Identify which cell holds the provided text, then report its [x, y] central coordinate. 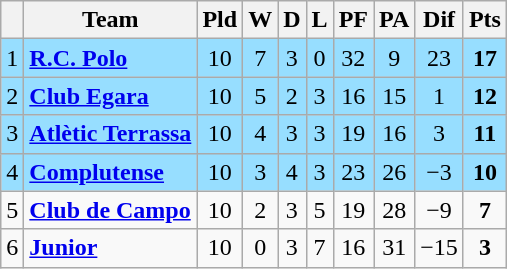
32 [353, 58]
6 [12, 248]
28 [394, 210]
Atlètic Terrassa [110, 134]
Team [110, 20]
Pld [220, 20]
9 [394, 58]
12 [484, 96]
Club Egara [110, 96]
R.C. Polo [110, 58]
17 [484, 58]
PF [353, 20]
−15 [440, 248]
D [292, 20]
Club de Campo [110, 210]
26 [394, 172]
15 [394, 96]
−3 [440, 172]
Complutense [110, 172]
Pts [484, 20]
−9 [440, 210]
11 [484, 134]
Dif [440, 20]
W [260, 20]
Junior [110, 248]
31 [394, 248]
PA [394, 20]
L [320, 20]
